Identify which cell holds the provided text, then report its [x, y] central coordinate. 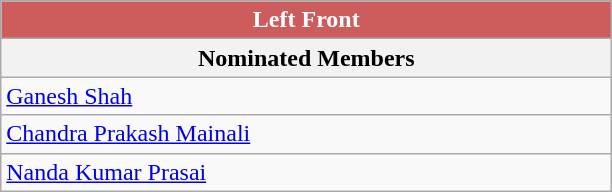
Ganesh Shah [306, 96]
Chandra Prakash Mainali [306, 134]
Nominated Members [306, 58]
Nanda Kumar Prasai [306, 172]
Left Front [306, 20]
